Search for the cell housing the specified text and yield its (x, y) center coordinate. 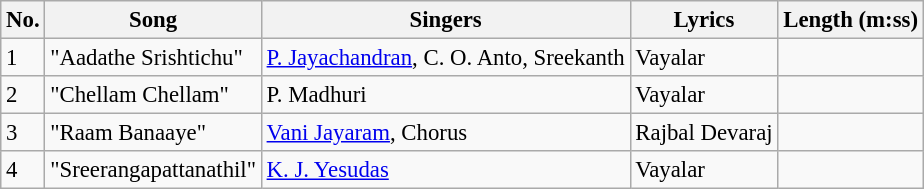
Singers (446, 20)
K. J. Yesudas (446, 170)
"Chellam Chellam" (153, 95)
Rajbal Devaraj (704, 133)
1 (23, 58)
Song (153, 20)
No. (23, 20)
"Sreerangapattanathil" (153, 170)
Vani Jayaram, Chorus (446, 133)
2 (23, 95)
Length (m:ss) (850, 20)
"Raam Banaaye" (153, 133)
3 (23, 133)
Lyrics (704, 20)
"Aadathe Srishtichu" (153, 58)
P. Madhuri (446, 95)
4 (23, 170)
P. Jayachandran, C. O. Anto, Sreekanth (446, 58)
